Output the [X, Y] coordinate of the center of the cell containing the given text.  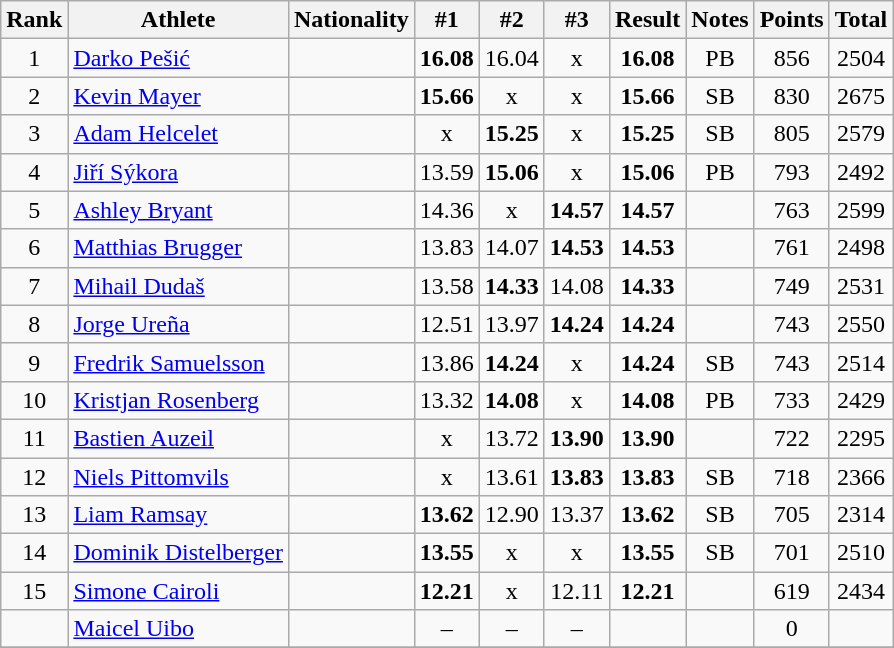
2599 [861, 210]
13.86 [446, 362]
Adam Helcelet [178, 134]
2434 [861, 591]
793 [792, 172]
2675 [861, 96]
722 [792, 438]
Jiří Sýkora [178, 172]
718 [792, 477]
10 [34, 400]
13.37 [576, 515]
856 [792, 58]
14 [34, 553]
2531 [861, 286]
Kristjan Rosenberg [178, 400]
Bastien Auzeil [178, 438]
2514 [861, 362]
#2 [512, 20]
805 [792, 134]
Rank [34, 20]
3 [34, 134]
2498 [861, 248]
4 [34, 172]
12 [34, 477]
9 [34, 362]
14.36 [446, 210]
12.11 [576, 591]
Ashley Bryant [178, 210]
Total [861, 20]
2429 [861, 400]
12.51 [446, 324]
11 [34, 438]
15 [34, 591]
2504 [861, 58]
Matthias Brugger [178, 248]
2 [34, 96]
Dominik Distelberger [178, 553]
830 [792, 96]
6 [34, 248]
7 [34, 286]
763 [792, 210]
13.32 [446, 400]
#3 [576, 20]
Darko Pešić [178, 58]
Liam Ramsay [178, 515]
2366 [861, 477]
619 [792, 591]
0 [792, 629]
Fredrik Samuelsson [178, 362]
Result [647, 20]
13.97 [512, 324]
705 [792, 515]
13.59 [446, 172]
2510 [861, 553]
13.58 [446, 286]
1 [34, 58]
Points [792, 20]
Simone Cairoli [178, 591]
2492 [861, 172]
Athlete [178, 20]
14.07 [512, 248]
749 [792, 286]
733 [792, 400]
13.72 [512, 438]
Maicel Uibo [178, 629]
2550 [861, 324]
761 [792, 248]
2295 [861, 438]
701 [792, 553]
#1 [446, 20]
2579 [861, 134]
12.90 [512, 515]
Notes [720, 20]
8 [34, 324]
16.04 [512, 58]
5 [34, 210]
13.61 [512, 477]
Jorge Ureña [178, 324]
2314 [861, 515]
13 [34, 515]
Kevin Mayer [178, 96]
Mihail Dudaš [178, 286]
Nationality [351, 20]
Niels Pittomvils [178, 477]
